Capture the cell that displays the provided text and extract its (x, y) central coordinate. 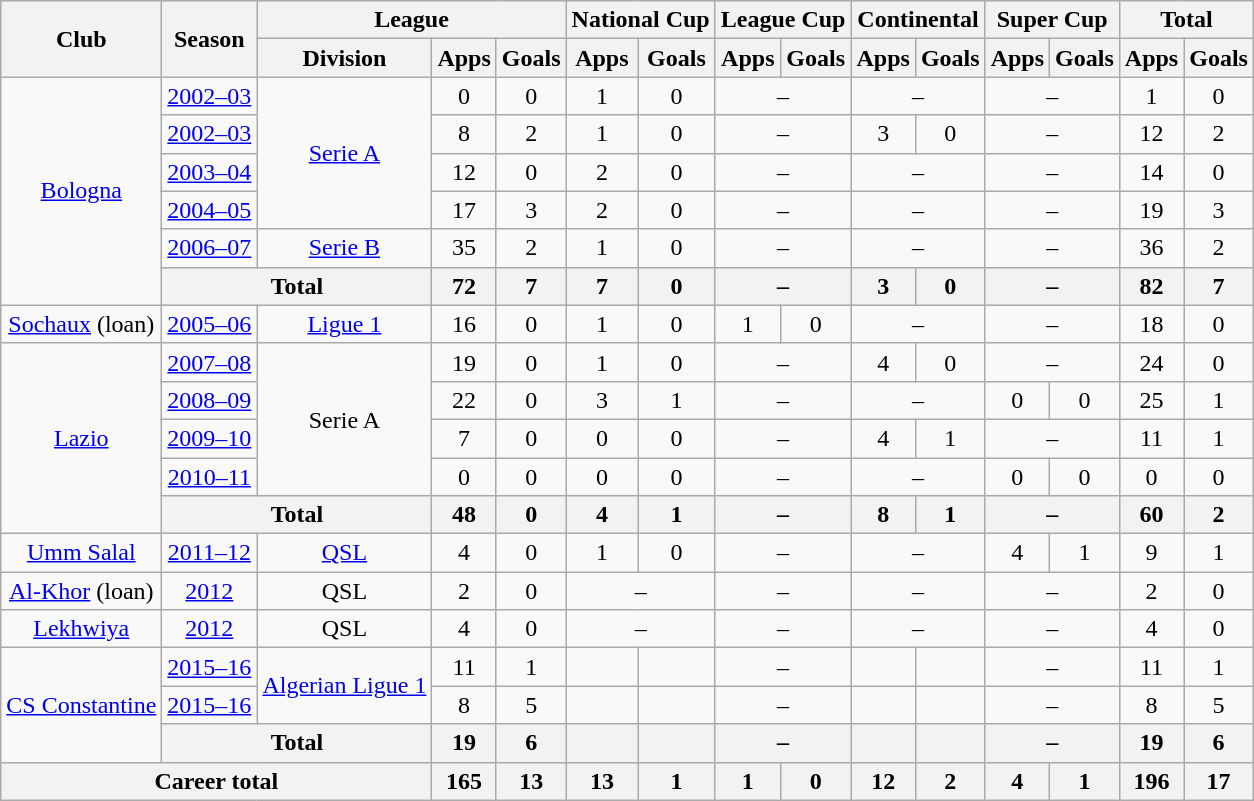
24 (1151, 362)
36 (1151, 248)
National Cup (640, 20)
25 (1151, 400)
Serie B (344, 248)
2005–06 (210, 324)
League Cup (783, 20)
Sochaux (loan) (82, 324)
2010–11 (210, 477)
Lazio (82, 438)
72 (464, 286)
14 (1151, 172)
Career total (216, 781)
196 (1151, 781)
2008–09 (210, 400)
CS Constantine (82, 705)
Lekhwiya (82, 629)
165 (464, 781)
60 (1151, 515)
2004–05 (210, 210)
League (412, 20)
Club (82, 39)
Algerian Ligue 1 (344, 686)
2009–10 (210, 438)
2003–04 (210, 172)
18 (1151, 324)
82 (1151, 286)
2011–12 (210, 553)
9 (1151, 553)
Continental (918, 20)
Al-Khor (loan) (82, 591)
22 (464, 400)
2006–07 (210, 248)
Umm Salal (82, 553)
2007–08 (210, 362)
Division (344, 58)
16 (464, 324)
Ligue 1 (344, 324)
35 (464, 248)
Season (210, 39)
48 (464, 515)
Super Cup (1052, 20)
Bologna (82, 191)
